Provide the [X, Y] coordinate of the cell's center where the given text is located.  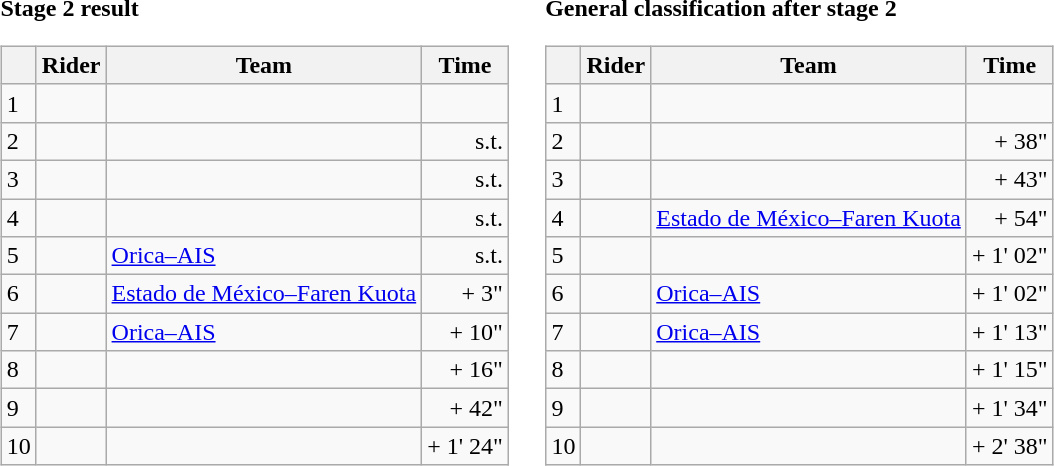
+ 1' 24" [466, 446]
+ 1' 15" [1010, 370]
+ 54" [1010, 217]
+ 2' 38" [1010, 446]
+ 38" [1010, 141]
+ 1' 34" [1010, 408]
+ 3" [466, 294]
+ 42" [466, 408]
+ 16" [466, 370]
+ 10" [466, 332]
+ 43" [1010, 179]
+ 1' 13" [1010, 332]
